Output the (X, Y) coordinate of the center of the cell containing the given text.  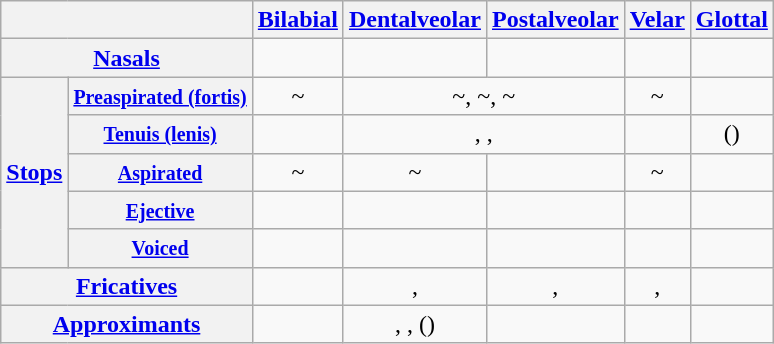
Preaspirated (fortis) (160, 96)
Velar (657, 20)
Fricatives (127, 286)
Ejective (160, 210)
Glottal (732, 20)
, , (484, 134)
Bilabial (298, 20)
Aspirated (160, 172)
Nasals (127, 58)
Stops (34, 172)
Tenuis (lenis) (160, 134)
Postalveolar (555, 20)
() (732, 134)
~, ~, ~ (484, 96)
Voiced (160, 248)
, , () (414, 324)
Approximants (127, 324)
Dentalveolar (414, 20)
